Return the (X, Y) coordinate for the center point of the cell that contains the specified text.  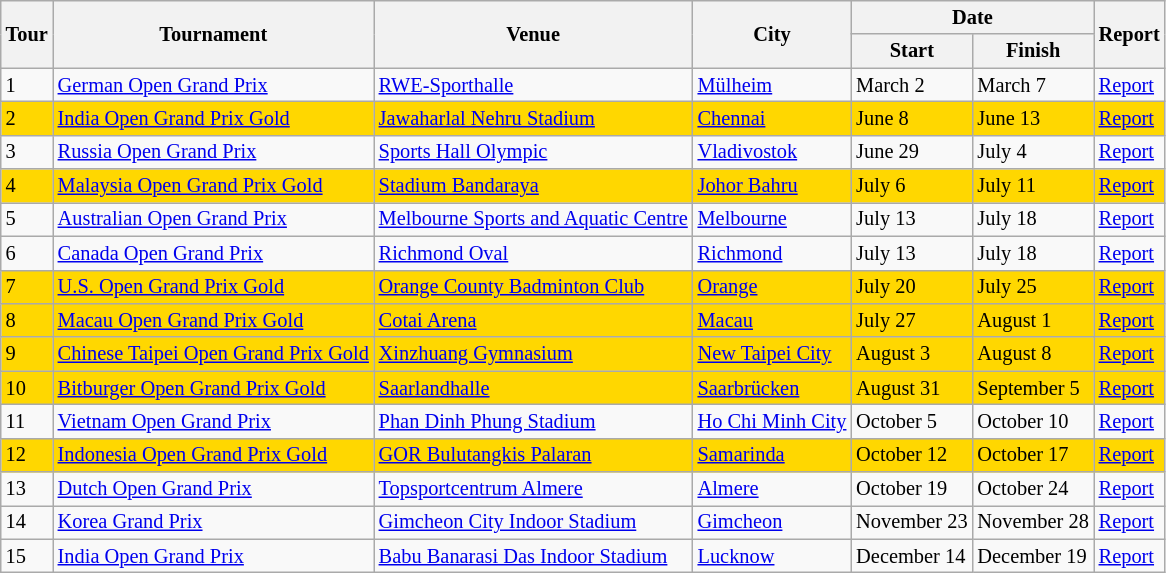
Malaysia Open Grand Prix Gold (214, 186)
Topsportcentrum Almere (534, 489)
New Taipei City (772, 354)
3 (27, 152)
Saarbrücken (772, 388)
4 (27, 186)
Tournament (214, 34)
6 (27, 253)
November 23 (912, 522)
Saarlandhalle (534, 388)
9 (27, 354)
Vietnam Open Grand Prix (214, 421)
Samarinda (772, 455)
8 (27, 320)
Babu Banarasi Das Indoor Stadium (534, 556)
Canada Open Grand Prix (214, 253)
Venue (534, 34)
October 10 (1032, 421)
October 24 (1032, 489)
October 12 (912, 455)
Sports Hall Olympic (534, 152)
Lucknow (772, 556)
Start (912, 51)
Tour (27, 34)
Jawaharlal Nehru Stadium (534, 118)
Vladivostok (772, 152)
City (772, 34)
October 5 (912, 421)
Melbourne Sports and Aquatic Centre (534, 219)
12 (27, 455)
July 6 (912, 186)
July 11 (1032, 186)
Indonesia Open Grand Prix Gold (214, 455)
10 (27, 388)
Finish (1032, 51)
1 (27, 85)
Johor Bahru (772, 186)
Almere (772, 489)
August 1 (1032, 320)
November 28 (1032, 522)
August 8 (1032, 354)
Date (972, 17)
Ho Chi Minh City (772, 421)
7 (27, 287)
RWE-Sporthalle (534, 85)
Richmond (772, 253)
Gimcheon City Indoor Stadium (534, 522)
Korea Grand Prix (214, 522)
Chennai (772, 118)
December 19 (1032, 556)
Xinzhuang Gymnasium (534, 354)
July 20 (912, 287)
Macau Open Grand Prix Gold (214, 320)
July 4 (1032, 152)
Russia Open Grand Prix (214, 152)
U.S. Open Grand Prix Gold (214, 287)
December 14 (912, 556)
Melbourne (772, 219)
India Open Grand Prix Gold (214, 118)
Bitburger Open Grand Prix Gold (214, 388)
Gimcheon (772, 522)
March 2 (912, 85)
September 5 (1032, 388)
14 (27, 522)
German Open Grand Prix (214, 85)
Dutch Open Grand Prix (214, 489)
July 25 (1032, 287)
Mülheim (772, 85)
June 13 (1032, 118)
Chinese Taipei Open Grand Prix Gold (214, 354)
5 (27, 219)
15 (27, 556)
13 (27, 489)
June 8 (912, 118)
Stadium Bandaraya (534, 186)
July 27 (912, 320)
August 3 (912, 354)
Macau (772, 320)
2 (27, 118)
Australian Open Grand Prix (214, 219)
11 (27, 421)
Cotai Arena (534, 320)
October 19 (912, 489)
March 7 (1032, 85)
Orange (772, 287)
India Open Grand Prix (214, 556)
Richmond Oval (534, 253)
Phan Dinh Phung Stadium (534, 421)
GOR Bulutangkis Palaran (534, 455)
June 29 (912, 152)
October 17 (1032, 455)
Orange County Badminton Club (534, 287)
August 31 (912, 388)
